Identify which cell holds the provided text, then report its [X, Y] central coordinate. 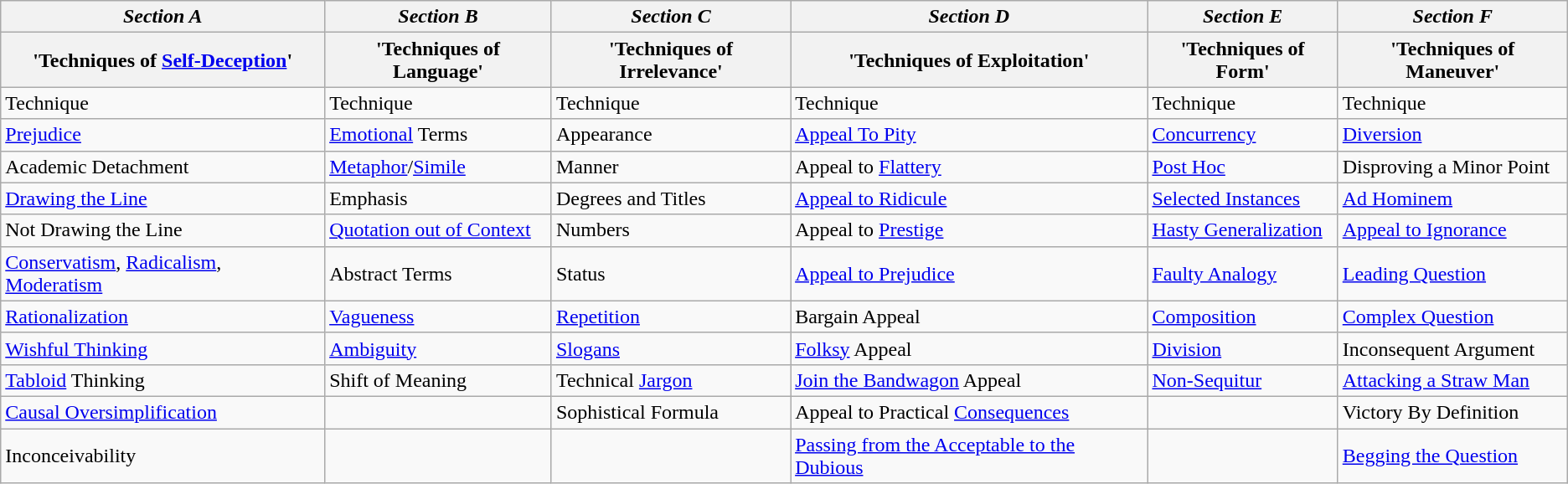
Appearance [670, 135]
Disproving a Minor Point [1452, 167]
Complex Question [1452, 317]
Inconsequent Argument [1452, 348]
Section C [670, 17]
Causal Oversimplification [162, 412]
Metaphor/Simile [439, 167]
Appeal to Prejudice [969, 273]
Victory By Definition [1452, 412]
Prejudice [162, 135]
Drawing the Line [162, 198]
Composition [1243, 317]
Manner [670, 167]
Degrees and Titles [670, 198]
Quotation out of Context [439, 230]
Not Drawing the Line [162, 230]
Faulty Analogy [1243, 273]
Section A [162, 17]
Abstract Terms [439, 273]
Shift of Meaning [439, 380]
Numbers [670, 230]
Inconceivability [162, 456]
Wishful Thinking [162, 348]
Attacking a Straw Man [1452, 380]
Section F [1452, 17]
Appeal To Pity [969, 135]
Section E [1243, 17]
'Techniques of Exploitation' [969, 60]
Sophistical Formula [670, 412]
'Techniques of Self-Deception' [162, 60]
Academic Detachment [162, 167]
Tabloid Thinking [162, 380]
'Techniques of Form' [1243, 60]
'Techniques of Irrelevance' [670, 60]
Folksy Appeal [969, 348]
Emotional Terms [439, 135]
Appeal to Ridicule [969, 198]
Status [670, 273]
'Techniques of Language' [439, 60]
Repetition [670, 317]
Appeal to Flattery [969, 167]
Leading Question [1452, 273]
Passing from the Acceptable to the Dubious [969, 456]
Section D [969, 17]
Appeal to Ignorance [1452, 230]
Ad Hominem [1452, 198]
Appeal to Practical Consequences [969, 412]
Rationalization [162, 317]
Selected Instances [1243, 198]
Bargain Appeal [969, 317]
Ambiguity [439, 348]
Vagueness [439, 317]
Emphasis [439, 198]
Conservatism, Radicalism, Moderatism [162, 273]
Technical Jargon [670, 380]
Non-Sequitur [1243, 380]
Begging the Question [1452, 456]
Post Hoc [1243, 167]
Appeal to Prestige [969, 230]
'Techniques of Maneuver' [1452, 60]
Diversion [1452, 135]
Hasty Generalization [1243, 230]
Division [1243, 348]
Section B [439, 17]
Slogans [670, 348]
Join the Bandwagon Appeal [969, 380]
Concurrency [1243, 135]
